Detect which cell encompasses the target text, then output its (X, Y) center coordinate. 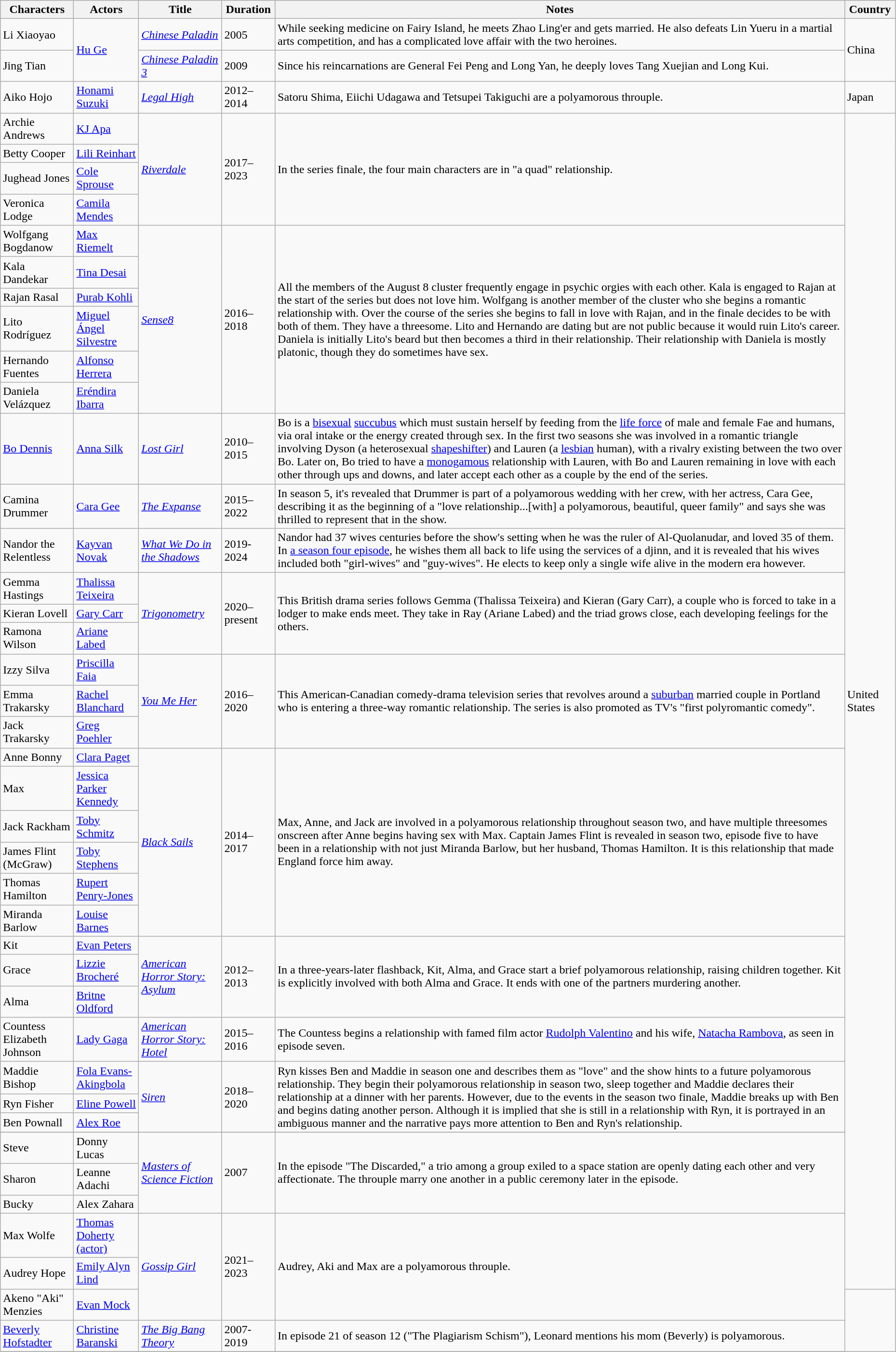
Notes (560, 10)
Daniela Velázquez (37, 398)
Masters of Science Fiction (180, 1173)
Akeno "Aki" Menzies (37, 1305)
Toby Stephens (106, 857)
Aiko Hojo (37, 97)
Alex Zahara (106, 1204)
2014–2017 (249, 842)
Clara Paget (106, 757)
Ramona Wilson (37, 638)
Louise Barnes (106, 920)
Kayvan Novak (106, 551)
Sharon (37, 1179)
Chinese Paladin 3 (180, 66)
American Horror Story: Asylum (180, 977)
2016–2018 (249, 319)
Anna Silk (106, 449)
You Me Her (180, 701)
2012–2013 (249, 977)
Eline Powell (106, 1103)
2007-2019 (249, 1336)
Max Riemelt (106, 241)
Actors (106, 10)
Country (869, 10)
Max (37, 788)
Alex Roe (106, 1122)
Beverly Hofstadter (37, 1336)
Miranda Barlow (37, 920)
Maddie Bishop (37, 1078)
Donny Lucas (106, 1148)
2005 (249, 35)
Alma (37, 1002)
Rupert Penry-Jones (106, 889)
Gossip Girl (180, 1267)
2007 (249, 1173)
Emily Alyn Lind (106, 1273)
Since his reincarnations are General Fei Peng and Long Yan, he deeply loves Tang Xuejian and Long Kui. (560, 66)
2018–2020 (249, 1097)
Bucky (37, 1204)
The Expanse (180, 506)
American Horror Story: Hotel (180, 1040)
Thalissa Teixeira (106, 588)
Legal High (180, 97)
Eréndira Ibarra (106, 398)
2012–2014 (249, 97)
Characters (37, 10)
2015–2022 (249, 506)
2010–2015 (249, 449)
Lizzie Brocheré (106, 970)
Jessica Parker Kennedy (106, 788)
Lady Gaga (106, 1040)
Rajan Rasal (37, 297)
Gemma Hastings (37, 588)
Siren (180, 1097)
The Big Bang Theory (180, 1336)
United States (869, 701)
Fola Evans-Akingbola (106, 1078)
Audrey Hope (37, 1273)
Trigonometry (180, 613)
Sense8 (180, 319)
Anne Bonny (37, 757)
Kit (37, 946)
Lost Girl (180, 449)
In episode 21 of season 12 ("The Plagiarism Schism"), Leonard mentions his mom (Beverly) is polyamorous. (560, 1336)
Leanne Adachi (106, 1179)
The Countess begins a relationship with famed film actor Rudolph Valentino and his wife, Natacha Rambova, as seen in episode seven. (560, 1040)
James Flint (McGraw) (37, 857)
Kala Dandekar (37, 272)
In the series finale, the four main characters are in "a quad" relationship. (560, 169)
Thomas Doherty (actor) (106, 1235)
Priscilla Faia (106, 669)
Evan Peters (106, 946)
Audrey, Aki and Max are a polyamorous throuple. (560, 1267)
Riverdale (180, 169)
Britne Oldford (106, 1002)
Countess Elizabeth Johnson (37, 1040)
Thomas Hamilton (37, 889)
Ariane Labed (106, 638)
Veronica Lodge (37, 209)
Li Xiaoyao (37, 35)
Kieran Lovell (37, 613)
Jughead Jones (37, 178)
Camina Drummer (37, 506)
KJ Apa (106, 128)
What We Do in the Shadows (180, 551)
Ben Pownall (37, 1122)
Emma Trakarsky (37, 701)
Bo Dennis (37, 449)
2016–2020 (249, 701)
Hu Ge (106, 50)
Honami Suzuki (106, 97)
Miguel Ángel Silvestre (106, 328)
China (869, 50)
2009 (249, 66)
Lili Reinhart (106, 153)
Tina Desai (106, 272)
Gary Carr (106, 613)
Ryn Fisher (37, 1103)
Chinese Paladin (180, 35)
Cole Sprouse (106, 178)
Black Sails (180, 842)
Archie Andrews (37, 128)
Christine Baranski (106, 1336)
Japan (869, 97)
Cara Gee (106, 506)
Alfonso Herrera (106, 366)
Jing Tian (37, 66)
Duration (249, 10)
Jack Trakarsky (37, 732)
Satoru Shima, Eiichi Udagawa and Tetsupei Takiguchi are a polyamorous throuple. (560, 97)
Grace (37, 970)
Camila Mendes (106, 209)
Jack Rackham (37, 826)
Wolfgang Bogdanow (37, 241)
Title (180, 10)
2019-2024 (249, 551)
Hernando Fuentes (37, 366)
Evan Mock (106, 1305)
Toby Schmitz (106, 826)
2021–2023 (249, 1267)
Rachel Blanchard (106, 701)
Max Wolfe (37, 1235)
Greg Poehler (106, 732)
Nandor the Relentless (37, 551)
Steve (37, 1148)
2020–present (249, 613)
2015–2016 (249, 1040)
2017–2023 (249, 169)
Betty Cooper (37, 153)
Izzy Silva (37, 669)
Purab Kohli (106, 297)
Lito Rodríguez (37, 328)
